For the text-containing cell, return its midpoint in [X, Y] coordinate format. 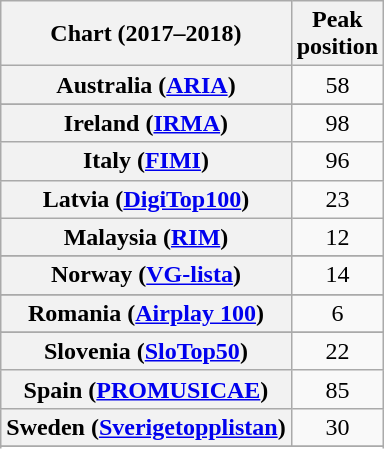
96 [337, 161]
Slovenia (SloTop50) [146, 351]
Ireland (IRMA) [146, 123]
Chart (2017–2018) [146, 34]
Malaysia (RIM) [146, 237]
Norway (VG-lista) [146, 275]
Sweden (Sverigetopplistan) [146, 427]
12 [337, 237]
22 [337, 351]
Romania (Airplay 100) [146, 313]
6 [337, 313]
23 [337, 199]
14 [337, 275]
Italy (FIMI) [146, 161]
Australia (ARIA) [146, 85]
98 [337, 123]
Peak position [337, 34]
Latvia (DigiTop100) [146, 199]
58 [337, 85]
30 [337, 427]
Spain (PROMUSICAE) [146, 389]
85 [337, 389]
